Find where the given text appears and provide that cell's center as (X, Y) coordinate. 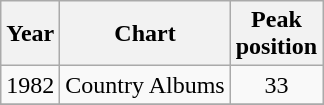
Year (30, 34)
Chart (145, 34)
1982 (30, 85)
Peakposition (276, 34)
33 (276, 85)
Country Albums (145, 85)
